Search for the cell housing the specified text and yield its (x, y) center coordinate. 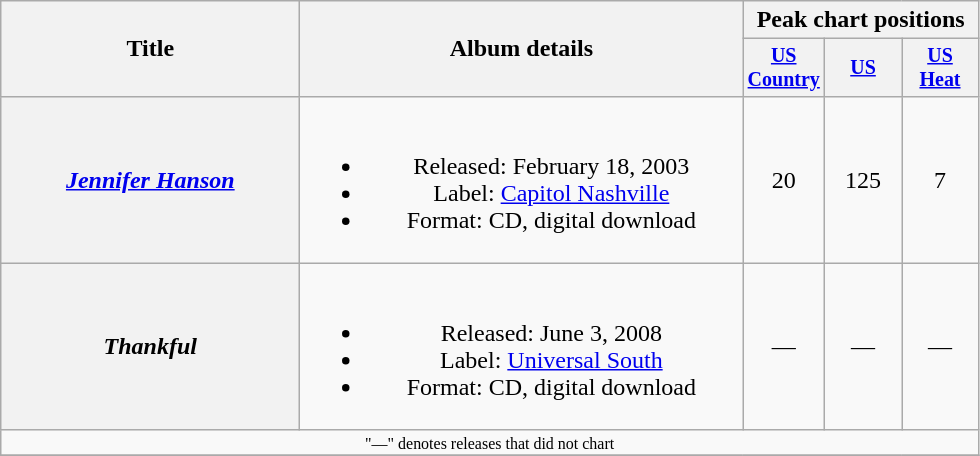
Peak chart positions (861, 20)
Title (150, 49)
US Country (784, 68)
Album details (522, 49)
125 (864, 180)
Thankful (150, 346)
US (864, 68)
Released: February 18, 2003Label: Capitol NashvilleFormat: CD, digital download (522, 180)
7 (940, 180)
"—" denotes releases that did not chart (490, 442)
20 (784, 180)
Released: June 3, 2008Label: Universal SouthFormat: CD, digital download (522, 346)
US Heat (940, 68)
Jennifer Hanson (150, 180)
